Detect which cell encompasses the target text, then output its (X, Y) center coordinate. 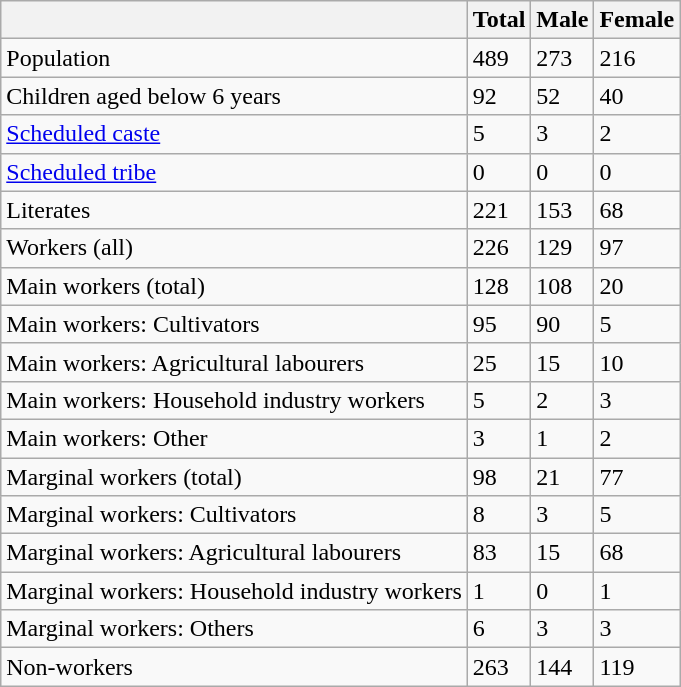
Population (234, 58)
489 (499, 58)
216 (637, 58)
273 (562, 58)
Main workers: Agricultural labourers (234, 362)
Main workers: Household industry workers (234, 400)
Marginal workers: Household industry workers (234, 591)
Total (499, 20)
128 (499, 286)
Main workers (total) (234, 286)
226 (499, 248)
263 (499, 667)
77 (637, 477)
92 (499, 96)
Marginal workers: Cultivators (234, 515)
Female (637, 20)
153 (562, 210)
129 (562, 248)
221 (499, 210)
10 (637, 362)
83 (499, 553)
144 (562, 667)
Marginal workers (total) (234, 477)
Main workers: Other (234, 438)
20 (637, 286)
97 (637, 248)
Marginal workers: Others (234, 629)
90 (562, 324)
Non-workers (234, 667)
6 (499, 629)
40 (637, 96)
Marginal workers: Agricultural labourers (234, 553)
119 (637, 667)
Male (562, 20)
8 (499, 515)
25 (499, 362)
Children aged below 6 years (234, 96)
52 (562, 96)
Scheduled caste (234, 134)
95 (499, 324)
98 (499, 477)
Scheduled tribe (234, 172)
Literates (234, 210)
Workers (all) (234, 248)
21 (562, 477)
108 (562, 286)
Main workers: Cultivators (234, 324)
